For the text-containing cell, return its midpoint in [X, Y] coordinate format. 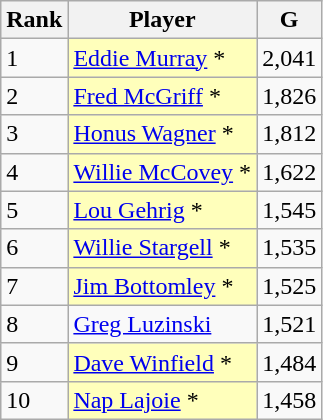
1,484 [290, 362]
6 [34, 248]
G [290, 20]
1,535 [290, 248]
Honus Wagner * [162, 134]
1,458 [290, 400]
1,521 [290, 324]
Rank [34, 20]
1,812 [290, 134]
1,545 [290, 210]
Greg Luzinski [162, 324]
2,041 [290, 58]
Jim Bottomley * [162, 286]
4 [34, 172]
1 [34, 58]
1,826 [290, 96]
7 [34, 286]
Eddie Murray * [162, 58]
Nap Lajoie * [162, 400]
Fred McGriff * [162, 96]
8 [34, 324]
Lou Gehrig * [162, 210]
Player [162, 20]
2 [34, 96]
10 [34, 400]
9 [34, 362]
3 [34, 134]
Dave Winfield * [162, 362]
Willie Stargell * [162, 248]
Willie McCovey * [162, 172]
1,622 [290, 172]
5 [34, 210]
1,525 [290, 286]
